From the cell containing the given text, extract its center point as [x, y] coordinate. 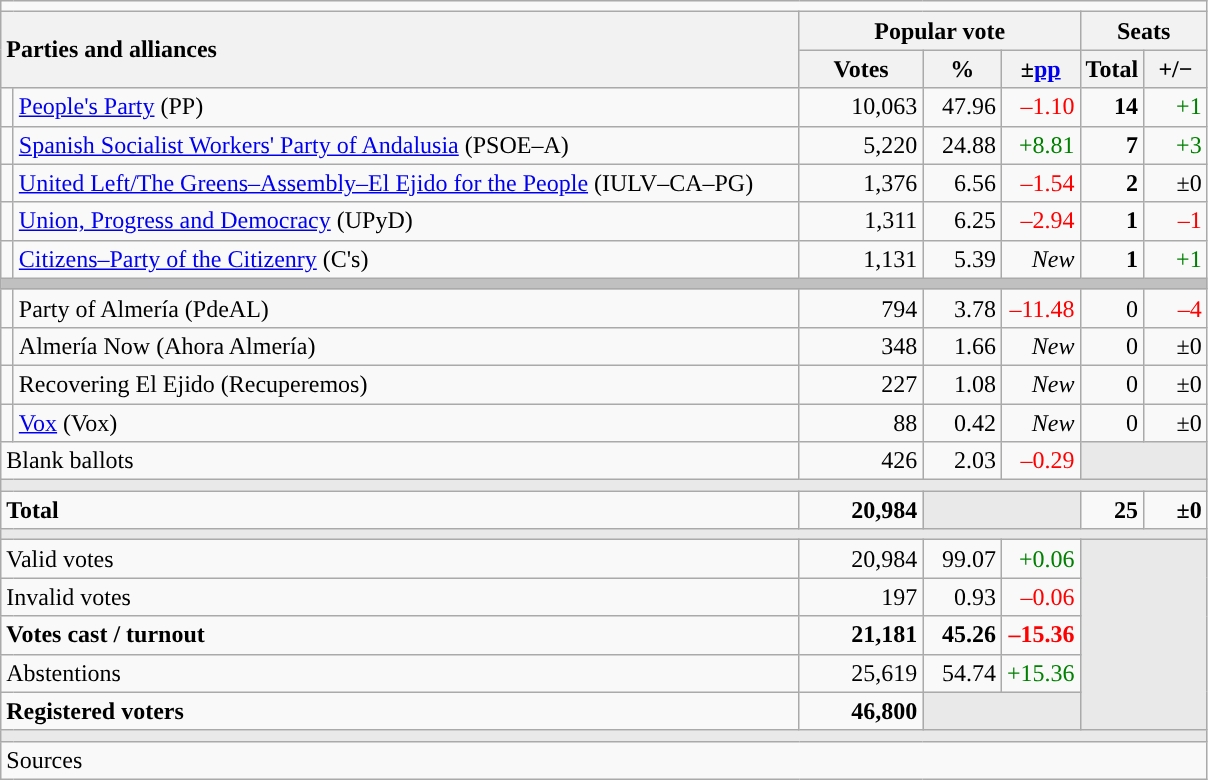
Citizens–Party of the Citizenry (C's) [406, 259]
+/− [1176, 69]
+15.36 [1040, 673]
24.88 [962, 145]
14 [1112, 107]
5.39 [962, 259]
10,063 [861, 107]
99.07 [962, 559]
88 [861, 423]
–2.94 [1040, 221]
Almería Now (Ahora Almería) [406, 346]
1,376 [861, 183]
Parties and alliances [400, 50]
3.78 [962, 308]
5,220 [861, 145]
197 [861, 597]
Invalid votes [400, 597]
6.25 [962, 221]
Blank ballots [400, 461]
348 [861, 346]
–1.10 [1040, 107]
–0.06 [1040, 597]
46,800 [861, 711]
Recovering El Ejido (Recuperemos) [406, 384]
Votes [861, 69]
25 [1112, 510]
Valid votes [400, 559]
–11.48 [1040, 308]
Union, Progress and Democracy (UPyD) [406, 221]
+0.06 [1040, 559]
People's Party (PP) [406, 107]
+3 [1176, 145]
1.66 [962, 346]
7 [1112, 145]
United Left/The Greens–Assembly–El Ejido for the People (IULV–CA–PG) [406, 183]
Votes cast / turnout [400, 635]
45.26 [962, 635]
–4 [1176, 308]
25,619 [861, 673]
Sources [604, 760]
2.03 [962, 461]
6.56 [962, 183]
Spanish Socialist Workers' Party of Andalusia (PSOE–A) [406, 145]
Abstentions [400, 673]
1,131 [861, 259]
–0.29 [1040, 461]
54.74 [962, 673]
1,311 [861, 221]
426 [861, 461]
47.96 [962, 107]
Seats [1144, 31]
227 [861, 384]
1.08 [962, 384]
0.93 [962, 597]
794 [861, 308]
Registered voters [400, 711]
21,181 [861, 635]
0.42 [962, 423]
–1 [1176, 221]
Party of Almería (PdeAL) [406, 308]
2 [1112, 183]
% [962, 69]
+8.81 [1040, 145]
Popular vote [940, 31]
±pp [1040, 69]
–15.36 [1040, 635]
–1.54 [1040, 183]
Vox (Vox) [406, 423]
